Return the (x, y) coordinate for the center point of the cell that contains the specified text.  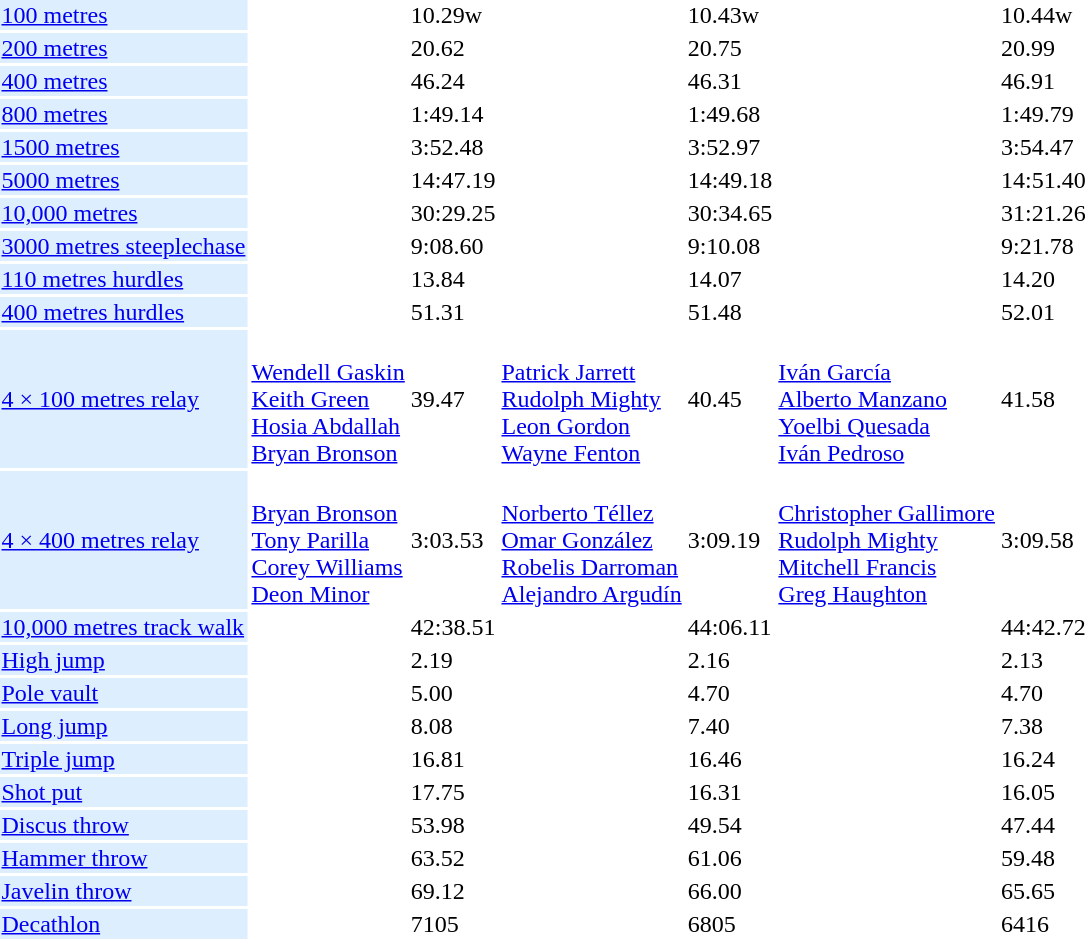
400 metres (124, 81)
Hammer throw (124, 858)
16.81 (453, 759)
14:49.18 (730, 180)
5000 metres (124, 180)
1:49.14 (453, 114)
44:06.11 (730, 627)
100 metres (124, 15)
Javelin throw (124, 891)
3:52.48 (453, 147)
8.08 (453, 726)
46.31 (730, 81)
3:52.97 (730, 147)
10,000 metres track walk (124, 627)
20.75 (730, 48)
800 metres (124, 114)
9:08.60 (453, 246)
9:10.08 (730, 246)
1:49.68 (730, 114)
110 metres hurdles (124, 279)
3000 metres steeplechase (124, 246)
400 metres hurdles (124, 312)
10,000 metres (124, 213)
Iván GarcíaAlberto ManzanoYoelbi QuesadaIván Pedroso (887, 399)
66.00 (730, 891)
10.43w (730, 15)
4 × 400 metres relay (124, 540)
53.98 (453, 825)
16.46 (730, 759)
63.52 (453, 858)
16.31 (730, 792)
1500 metres (124, 147)
14:47.19 (453, 180)
Discus throw (124, 825)
High jump (124, 660)
39.47 (453, 399)
Wendell GaskinKeith GreenHosia AbdallahBryan Bronson (328, 399)
51.31 (453, 312)
2.16 (730, 660)
Bryan BronsonTony ParillaCorey WilliamsDeon Minor (328, 540)
61.06 (730, 858)
42:38.51 (453, 627)
Pole vault (124, 693)
2.19 (453, 660)
30:29.25 (453, 213)
Shot put (124, 792)
Norberto TéllezOmar GonzálezRobelis DarromanAlejandro Argudín (592, 540)
3:03.53 (453, 540)
46.24 (453, 81)
14.07 (730, 279)
10.29w (453, 15)
Triple jump (124, 759)
40.45 (730, 399)
13.84 (453, 279)
17.75 (453, 792)
5.00 (453, 693)
51.48 (730, 312)
7.40 (730, 726)
6805 (730, 924)
69.12 (453, 891)
Decathlon (124, 924)
3:09.19 (730, 540)
200 metres (124, 48)
Patrick JarrettRudolph MightyLeon GordonWayne Fenton (592, 399)
4.70 (730, 693)
Christopher GallimoreRudolph MightyMitchell FrancisGreg Haughton (887, 540)
7105 (453, 924)
20.62 (453, 48)
49.54 (730, 825)
30:34.65 (730, 213)
Long jump (124, 726)
4 × 100 metres relay (124, 399)
